For the text-containing cell, return its midpoint in [X, Y] coordinate format. 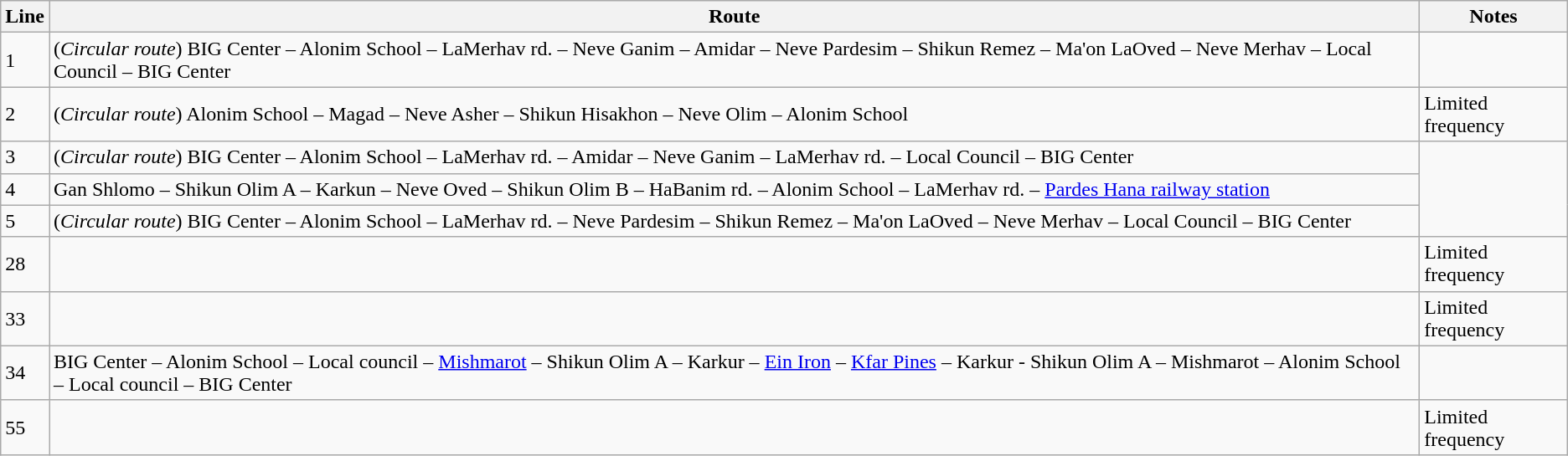
(Circular route) BIG Center – Alonim School – LaMerhav rd. – Neve Pardesim – Shikun Remez – Ma'on LaOved – Neve Merhav – Local Council – BIG Center [734, 221]
34 [25, 373]
1 [25, 60]
28 [25, 264]
5 [25, 221]
4 [25, 189]
3 [25, 157]
55 [25, 427]
Gan Shlomo – Shikun Olim A – Karkun – Neve Oved – Shikun Olim B – HaBanim rd. – Alonim School – LaMerhav rd. – Pardes Hana railway station [734, 189]
(Circular route) Alonim School – Magad – Neve Asher – Shikun Hisakhon – Neve Olim – Alonim School [734, 114]
Line [25, 17]
2 [25, 114]
(Circular route) BIG Center – Alonim School – LaMerhav rd. – Amidar – Neve Ganim – LaMerhav rd. – Local Council – BIG Center [734, 157]
Route [734, 17]
Notes [1494, 17]
33 [25, 318]
